Search for the cell housing the specified text and yield its [x, y] center coordinate. 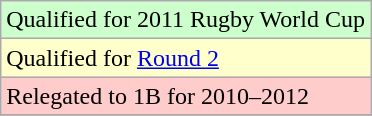
Qualified for Round 2 [186, 58]
Qualified for 2011 Rugby World Cup [186, 20]
Relegated to 1B for 2010–2012 [186, 96]
